Scan for the cell matching the given text and deliver its [X, Y] coordinate at center. 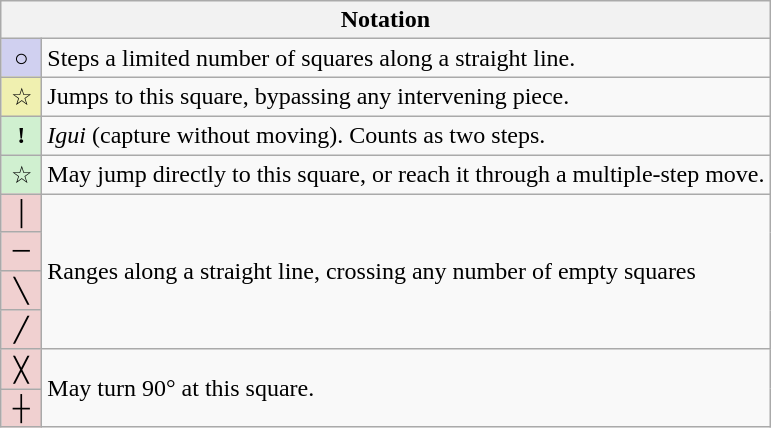
╱ [22, 330]
─ [22, 251]
May turn 90° at this square. [406, 388]
Igui (capture without moving). Counts as two steps. [406, 135]
Ranges along a straight line, crossing any number of empty squares [406, 272]
! [22, 135]
Jumps to this square, bypassing any intervening piece. [406, 97]
│ [22, 213]
May jump directly to this square, or reach it through a multiple-step move. [406, 174]
┼ [22, 408]
╳ [22, 369]
Notation [386, 20]
○ [22, 58]
╲ [22, 290]
Steps a limited number of squares along a straight line. [406, 58]
